For the text-containing cell, return its midpoint in (X, Y) coordinate format. 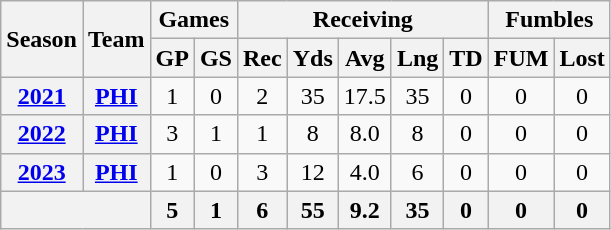
17.5 (364, 96)
2023 (42, 172)
Fumbles (549, 20)
TD (466, 58)
12 (312, 172)
Season (42, 39)
GS (216, 58)
Lost (582, 58)
Games (194, 20)
Receiving (362, 20)
Yds (312, 58)
Team (116, 39)
Lng (417, 58)
9.2 (364, 210)
5 (172, 210)
2 (262, 96)
FUM (521, 58)
2022 (42, 134)
Rec (262, 58)
4.0 (364, 172)
55 (312, 210)
2021 (42, 96)
8.0 (364, 134)
Avg (364, 58)
GP (172, 58)
